Extract the [X, Y] coordinate from the center of the cell holding the provided text.  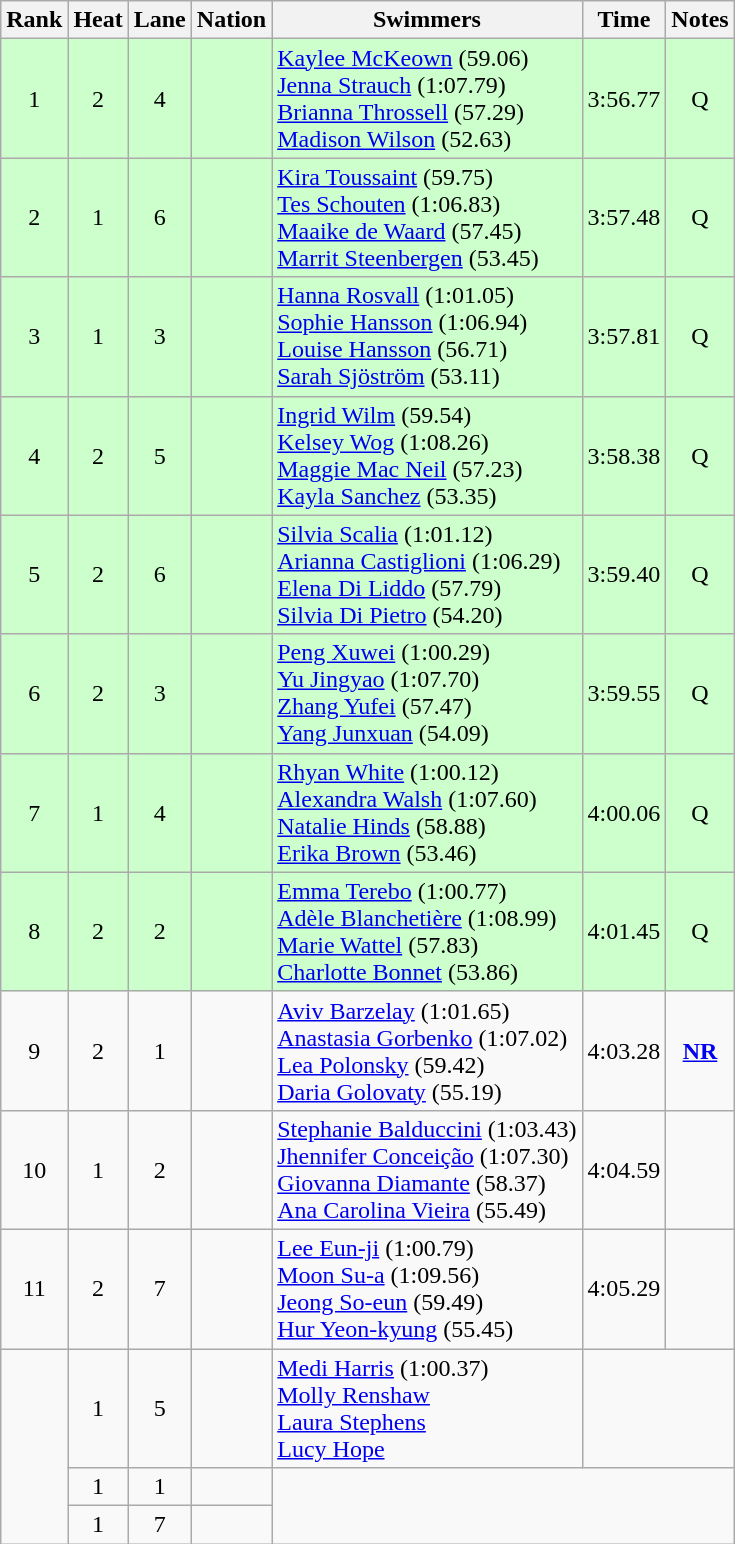
4:03.28 [624, 1050]
NR [700, 1050]
Swimmers [427, 20]
Kira Toussaint (59.75)Tes Schouten (1:06.83)Maaike de Waard (57.45)Marrit Steenbergen (53.45) [427, 218]
9 [34, 1050]
Aviv Barzelay (1:01.65)Anastasia Gorbenko (1:07.02)Lea Polonsky (59.42)Daria Golovaty (55.19) [427, 1050]
Rhyan White (1:00.12)Alexandra Walsh (1:07.60)Natalie Hinds (58.88)Erika Brown (53.46) [427, 812]
Emma Terebo (1:00.77)Adèle Blanchetière (1:08.99)Marie Wattel (57.83)Charlotte Bonnet (53.86) [427, 932]
4:05.29 [624, 1288]
3:59.40 [624, 574]
Heat [98, 20]
11 [34, 1288]
3:57.81 [624, 336]
Stephanie Balduccini (1:03.43)Jhennifer Conceição (1:07.30)Giovanna Diamante (58.37)Ana Carolina Vieira (55.49) [427, 1170]
3:59.55 [624, 694]
Medi Harris (1:00.37)Molly RenshawLaura StephensLucy Hope [427, 1408]
3:58.38 [624, 456]
3:57.48 [624, 218]
4:01.45 [624, 932]
8 [34, 932]
Time [624, 20]
Rank [34, 20]
Notes [700, 20]
Kaylee McKeown (59.06)Jenna Strauch (1:07.79)Brianna Throssell (57.29)Madison Wilson (52.63) [427, 98]
Silvia Scalia (1:01.12)Arianna Castiglioni (1:06.29)Elena Di Liddo (57.79)Silvia Di Pietro (54.20) [427, 574]
Hanna Rosvall (1:01.05)Sophie Hansson (1:06.94)Louise Hansson (56.71)Sarah Sjöström (53.11) [427, 336]
Lee Eun-ji (1:00.79)Moon Su-a (1:09.56)Jeong So-eun (59.49)Hur Yeon-kyung (55.45) [427, 1288]
Nation [231, 20]
4:00.06 [624, 812]
Lane [160, 20]
3:56.77 [624, 98]
4:04.59 [624, 1170]
10 [34, 1170]
Peng Xuwei (1:00.29)Yu Jingyao (1:07.70)Zhang Yufei (57.47)Yang Junxuan (54.09) [427, 694]
Ingrid Wilm (59.54)Kelsey Wog (1:08.26)Maggie Mac Neil (57.23)Kayla Sanchez (53.35) [427, 456]
